From the cell containing the given text, extract its center point as [X, Y] coordinate. 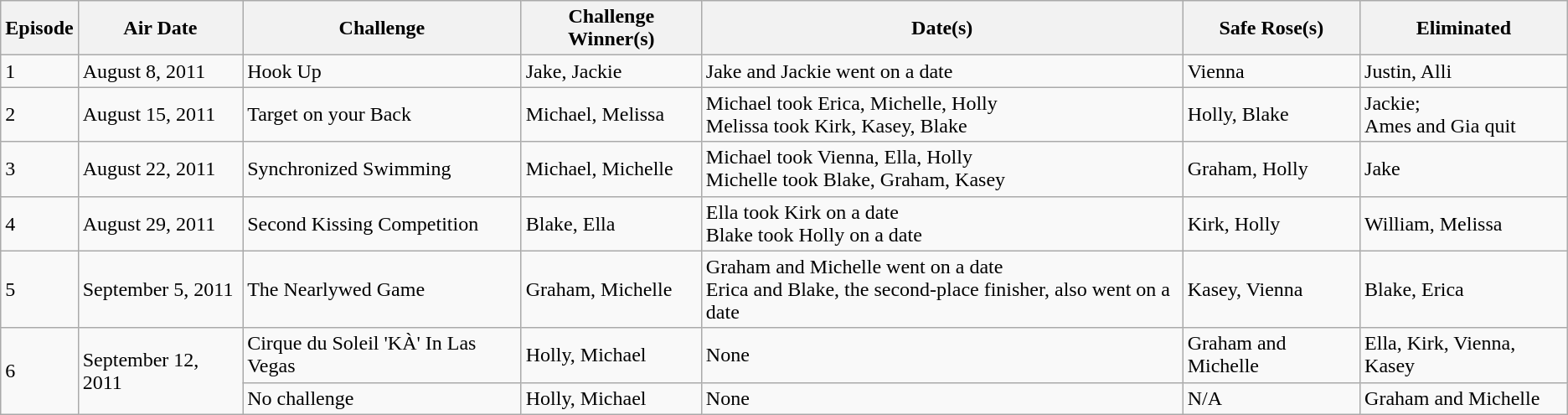
Eliminated [1464, 29]
Cirque du Soleil 'KÀ' In Las Vegas [382, 355]
Second Kissing Competition [382, 223]
Challenge [382, 29]
5 [39, 289]
Graham and Michelle went on a date Erica and Blake, the second-place finisher, also went on a date [941, 289]
N/A [1271, 398]
August 29, 2011 [160, 223]
Blake, Erica [1464, 289]
Vienna [1271, 71]
No challenge [382, 398]
September 12, 2011 [160, 371]
Michael took Erica, Michelle, HollyMelissa took Kirk, Kasey, Blake [941, 114]
Michael, Michelle [611, 169]
Graham, Holly [1271, 169]
Kirk, Holly [1271, 223]
Hook Up [382, 71]
2 [39, 114]
Date(s) [941, 29]
The Nearlywed Game [382, 289]
1 [39, 71]
September 5, 2011 [160, 289]
Holly, Blake [1271, 114]
Kasey, Vienna [1271, 289]
Jake, Jackie [611, 71]
William, Melissa [1464, 223]
August 22, 2011 [160, 169]
Blake, Ella [611, 223]
Michael, Melissa [611, 114]
Michael took Vienna, Ella, HollyMichelle took Blake, Graham, Kasey [941, 169]
Justin, Alli [1464, 71]
August 8, 2011 [160, 71]
Synchronized Swimming [382, 169]
August 15, 2011 [160, 114]
3 [39, 169]
Ella took Kirk on a dateBlake took Holly on a date [941, 223]
Target on your Back [382, 114]
Air Date [160, 29]
4 [39, 223]
Jake and Jackie went on a date [941, 71]
Jake [1464, 169]
Graham, Michelle [611, 289]
6 [39, 371]
Jackie;Ames and Gia quit [1464, 114]
Ella, Kirk, Vienna, Kasey [1464, 355]
Safe Rose(s) [1271, 29]
Challenge Winner(s) [611, 29]
Episode [39, 29]
